Return the [X, Y] coordinate for the center point of the cell that contains the specified text.  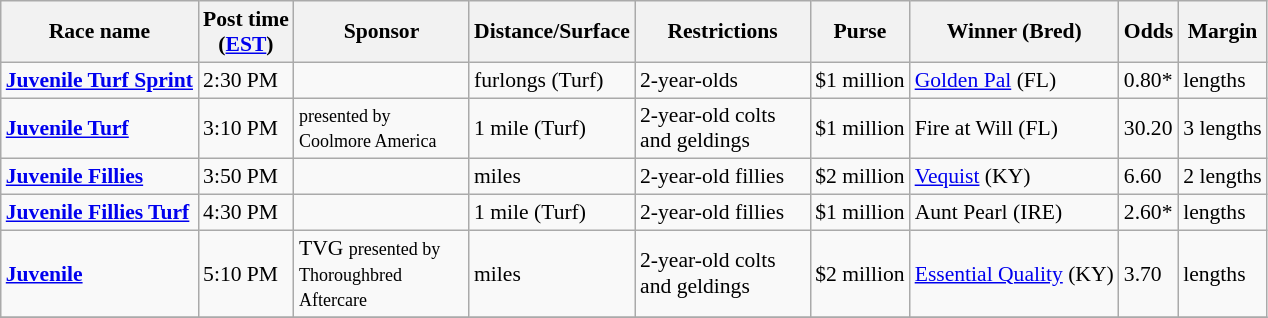
3:10 PM [246, 128]
furlongs (Turf) [552, 80]
Golden Pal (FL) [1014, 80]
0.80* [1148, 80]
Juvenile [100, 274]
4:30 PM [246, 213]
2.60* [1148, 213]
Fire at Will (FL) [1014, 128]
Post time (EST) [246, 32]
3 lengths [1222, 128]
Margin [1222, 32]
Odds [1148, 32]
6.60 [1148, 177]
Juvenile Turf Sprint [100, 80]
Race name [100, 32]
Restrictions [722, 32]
3:50 PM [246, 177]
Essential Quality (KY) [1014, 274]
30.20 [1148, 128]
Juvenile Turf [100, 128]
2-year-olds [722, 80]
2:30 PM [246, 80]
Juvenile Fillies Turf [100, 213]
presented by Coolmore America [382, 128]
TVG presented by Thoroughbred Aftercare [382, 274]
Winner (Bred) [1014, 32]
Aunt Pearl (IRE) [1014, 213]
Purse [860, 32]
Juvenile Fillies [100, 177]
3.70 [1148, 274]
Sponsor [382, 32]
2 lengths [1222, 177]
Distance/Surface [552, 32]
Vequist (KY) [1014, 177]
5:10 PM [246, 274]
